From the cell containing the given text, extract its center point as (X, Y) coordinate. 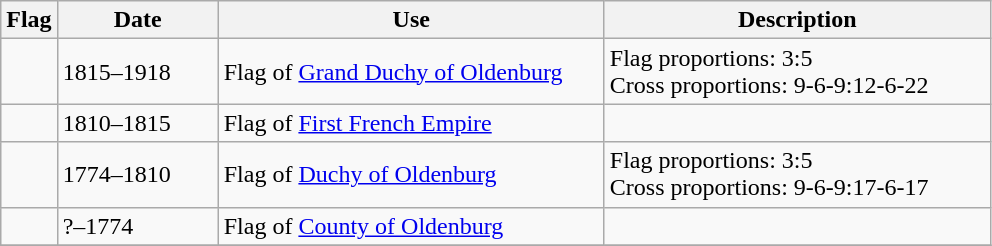
Flag (29, 20)
Use (411, 20)
Flag of County of Oldenburg (411, 226)
Flag proportions: 3:5Cross proportions: 9-6-9:12-6-22 (797, 72)
Flag of Grand Duchy of Oldenburg (411, 72)
Flag proportions: 3:5Cross proportions: 9-6-9:17-6-17 (797, 174)
Flag of Duchy of Oldenburg (411, 174)
Flag of First French Empire (411, 123)
1815–1918 (138, 72)
Date (138, 20)
?–1774 (138, 226)
1810–1815 (138, 123)
Description (797, 20)
1774–1810 (138, 174)
